Pinpoint the cell where the given text exists, returning its (x, y) midpoint coordinate. 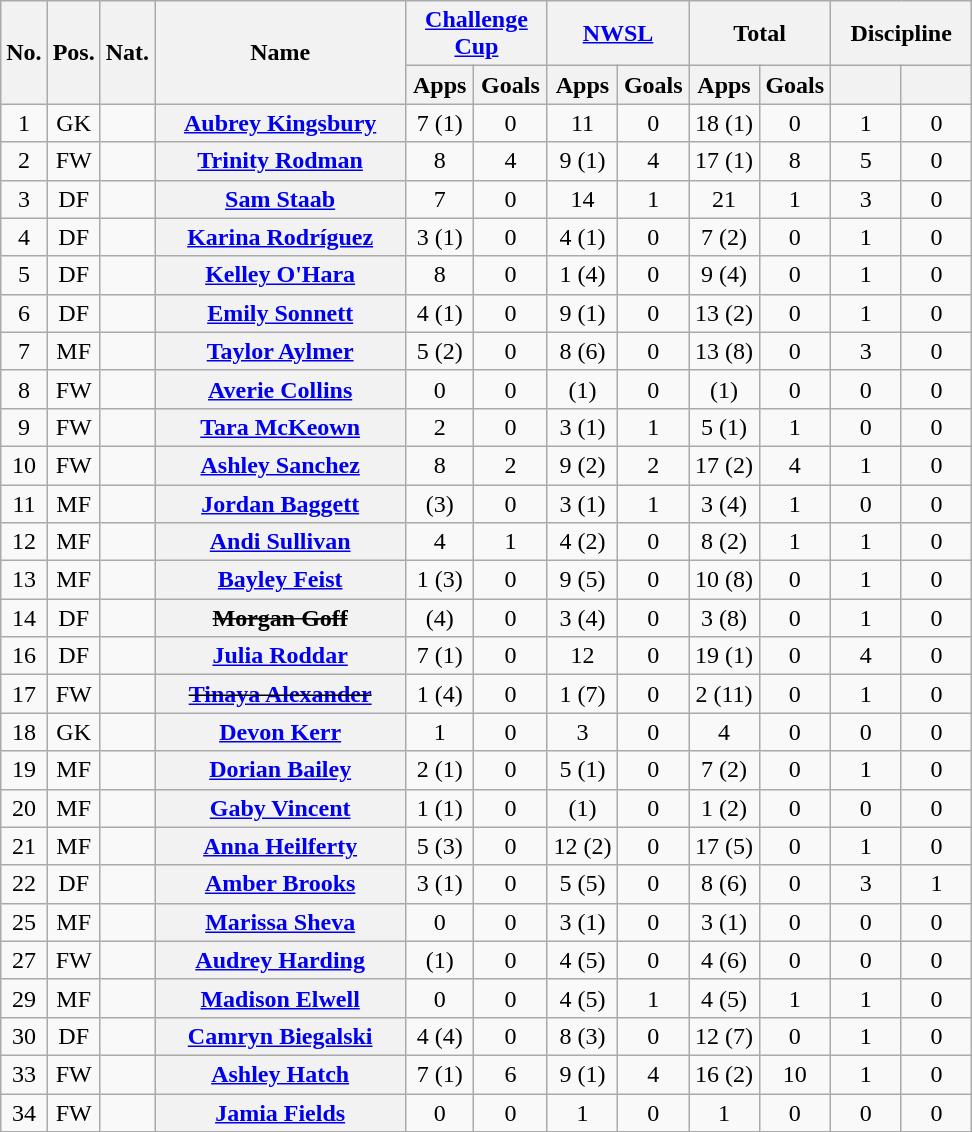
9 (4) (724, 275)
1 (1) (440, 808)
(4) (440, 618)
Total (760, 34)
Dorian Bailey (280, 770)
Audrey Harding (280, 960)
18 (24, 732)
Kelley O'Hara (280, 275)
Ashley Sanchez (280, 465)
Jordan Baggett (280, 503)
13 (24, 580)
22 (24, 884)
5 (5) (582, 884)
Nat. (127, 52)
5 (3) (440, 846)
12 (7) (724, 1036)
13 (8) (724, 351)
4 (4) (440, 1036)
19 (1) (724, 656)
17 (1) (724, 161)
Tinaya Alexander (280, 694)
9 (5) (582, 580)
13 (2) (724, 313)
Gaby Vincent (280, 808)
9 (2) (582, 465)
No. (24, 52)
16 (2) (724, 1074)
20 (24, 808)
Anna Heilferty (280, 846)
3 (8) (724, 618)
Aubrey Kingsbury (280, 123)
Morgan Goff (280, 618)
Marissa Sheva (280, 922)
Tara McKeown (280, 427)
Challenge Cup (477, 34)
Karina Rodríguez (280, 237)
8 (2) (724, 542)
NWSL (618, 34)
Jamia Fields (280, 1113)
Emily Sonnett (280, 313)
19 (24, 770)
Julia Roddar (280, 656)
Ashley Hatch (280, 1074)
4 (6) (724, 960)
Taylor Aylmer (280, 351)
2 (1) (440, 770)
Pos. (74, 52)
1 (2) (724, 808)
17 (5) (724, 846)
Madison Elwell (280, 998)
34 (24, 1113)
30 (24, 1036)
4 (2) (582, 542)
29 (24, 998)
Camryn Biegalski (280, 1036)
10 (8) (724, 580)
12 (2) (582, 846)
27 (24, 960)
Sam Staab (280, 199)
Trinity Rodman (280, 161)
Bayley Feist (280, 580)
17 (24, 694)
17 (2) (724, 465)
Averie Collins (280, 389)
2 (11) (724, 694)
9 (24, 427)
1 (3) (440, 580)
1 (7) (582, 694)
16 (24, 656)
Name (280, 52)
Discipline (901, 34)
18 (1) (724, 123)
25 (24, 922)
Andi Sullivan (280, 542)
33 (24, 1074)
Amber Brooks (280, 884)
5 (2) (440, 351)
Devon Kerr (280, 732)
(3) (440, 503)
8 (3) (582, 1036)
